Capture the cell that displays the provided text and extract its [X, Y] central coordinate. 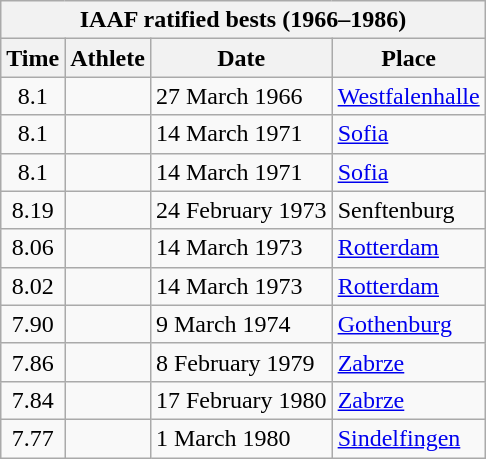
Date [241, 58]
8.02 [33, 286]
7.90 [33, 324]
Senftenburg [408, 210]
7.77 [33, 438]
7.84 [33, 400]
IAAF ratified bests (1966–1986) [243, 20]
9 March 1974 [241, 324]
Time [33, 58]
Gothenburg [408, 324]
Westfalenhalle [408, 96]
8.06 [33, 248]
1 March 1980 [241, 438]
8 February 1979 [241, 362]
24 February 1973 [241, 210]
Athlete [108, 58]
8.19 [33, 210]
27 March 1966 [241, 96]
17 February 1980 [241, 400]
7.86 [33, 362]
Place [408, 58]
Sindelfingen [408, 438]
